Output the (x, y) coordinate of the center of the cell containing the given text.  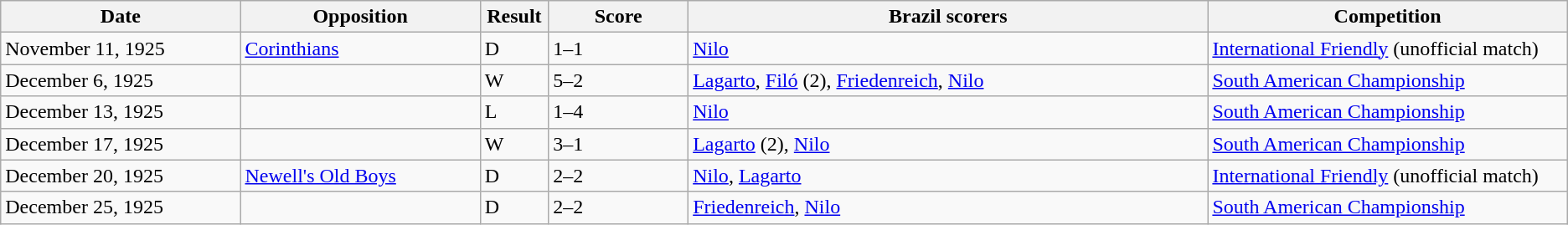
Lagarto, Filó (2), Friedenreich, Nilo (948, 80)
December 17, 1925 (121, 144)
1–4 (618, 112)
December 6, 1925 (121, 80)
Newell's Old Boys (360, 176)
December 25, 1925 (121, 207)
Result (514, 17)
1–1 (618, 49)
December 13, 1925 (121, 112)
L (514, 112)
Lagarto (2), Nilo (948, 144)
Brazil scorers (948, 17)
December 20, 1925 (121, 176)
Competition (1387, 17)
Date (121, 17)
Opposition (360, 17)
Nilo, Lagarto (948, 176)
November 11, 1925 (121, 49)
Friedenreich, Nilo (948, 207)
Score (618, 17)
5–2 (618, 80)
3–1 (618, 144)
Corinthians (360, 49)
